Output the (x, y) coordinate of the center of the cell containing the given text.  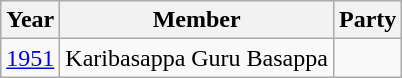
Party (367, 20)
Member (197, 20)
Year (30, 20)
1951 (30, 58)
Karibasappa Guru Basappa (197, 58)
